Extract the [X, Y] coordinate from the center of the cell holding the provided text.  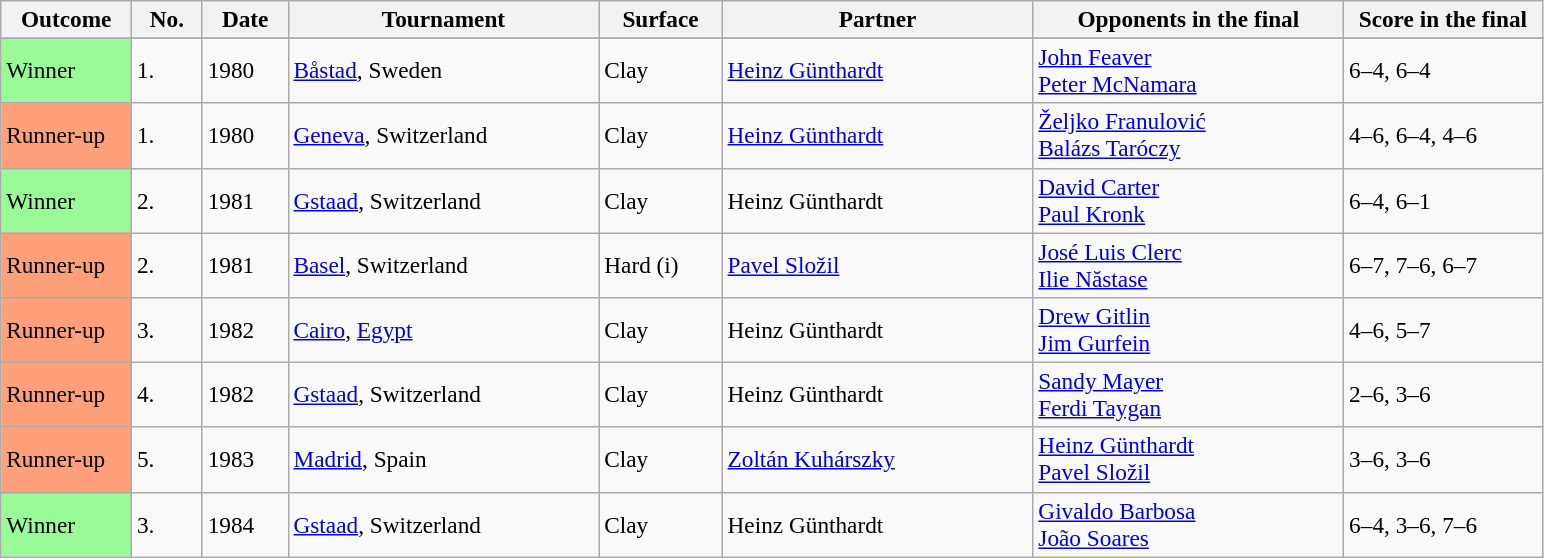
6–4, 3–6, 7–6 [1443, 524]
Båstad, Sweden [444, 70]
Score in the final [1443, 19]
Sandy Mayer Ferdi Taygan [1188, 394]
6–4, 6–1 [1443, 200]
David Carter Paul Kronk [1188, 200]
Basel, Switzerland [444, 264]
3–6, 3–6 [1443, 460]
6–4, 6–4 [1443, 70]
Željko Franulović Balázs Taróczy [1188, 136]
Drew Gitlin Jim Gurfein [1188, 330]
Givaldo Barbosa João Soares [1188, 524]
Geneva, Switzerland [444, 136]
Date [245, 19]
Zoltán Kuhárszky [878, 460]
Cairo, Egypt [444, 330]
Hard (i) [660, 264]
Heinz Günthardt Pavel Složil [1188, 460]
1984 [245, 524]
2–6, 3–6 [1443, 394]
Pavel Složil [878, 264]
4. [168, 394]
Partner [878, 19]
6–7, 7–6, 6–7 [1443, 264]
4–6, 6–4, 4–6 [1443, 136]
5. [168, 460]
John Feaver Peter McNamara [1188, 70]
4–6, 5–7 [1443, 330]
Opponents in the final [1188, 19]
No. [168, 19]
1983 [245, 460]
Tournament [444, 19]
José Luis Clerc Ilie Năstase [1188, 264]
Outcome [66, 19]
Madrid, Spain [444, 460]
Surface [660, 19]
